Find where the given text appears and provide that cell's center as (x, y) coordinate. 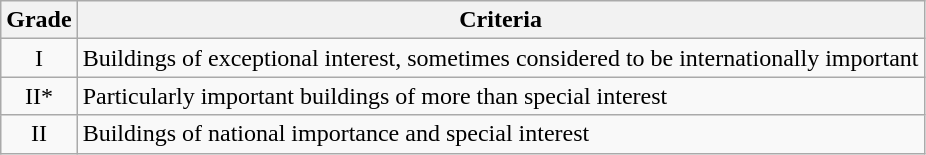
Buildings of exceptional interest, sometimes considered to be internationally important (500, 58)
I (39, 58)
Particularly important buildings of more than special interest (500, 96)
Grade (39, 20)
II (39, 134)
Buildings of national importance and special interest (500, 134)
II* (39, 96)
Criteria (500, 20)
